Return the (x, y) coordinate for the center point of the cell that contains the specified text.  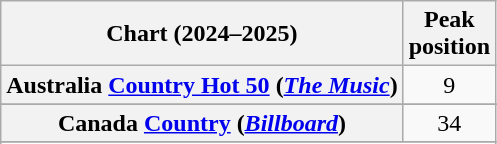
Chart (2024–2025) (202, 34)
34 (449, 123)
Peakposition (449, 34)
9 (449, 85)
Australia Country Hot 50 (The Music) (202, 85)
Canada Country (Billboard) (202, 123)
